Locate the cell with the specified text and output its (X, Y) center coordinate. 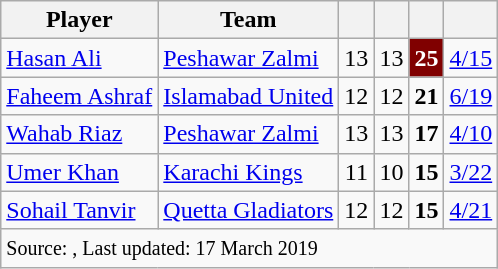
17 (426, 134)
Wahab Riaz (80, 134)
25 (426, 58)
11 (356, 172)
Umer Khan (80, 172)
3/22 (471, 172)
21 (426, 96)
Hasan Ali (80, 58)
4/15 (471, 58)
Quetta Gladiators (248, 210)
4/21 (471, 210)
Islamabad United (248, 96)
Karachi Kings (248, 172)
Team (248, 20)
Sohail Tanvir (80, 210)
10 (392, 172)
Source: , Last updated: 17 March 2019 (250, 248)
Faheem Ashraf (80, 96)
6/19 (471, 96)
Player (80, 20)
4/10 (471, 134)
